From the cell containing the given text, extract its center point as (x, y) coordinate. 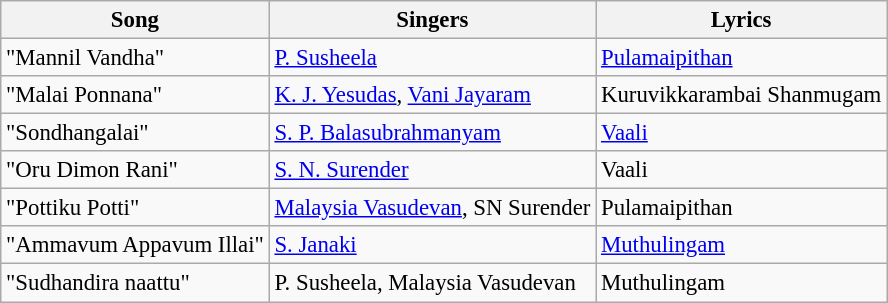
"Malai Ponnana" (135, 95)
S. P. Balasubrahmanyam (432, 133)
Lyrics (742, 20)
Singers (432, 20)
S. Janaki (432, 245)
"Sudhandira naattu" (135, 283)
P. Susheela (432, 58)
S. N. Surender (432, 170)
K. J. Yesudas, Vani Jayaram (432, 95)
"Mannil Vandha" (135, 58)
Kuruvikkarambai Shanmugam (742, 95)
P. Susheela, Malaysia Vasudevan (432, 283)
"Ammavum Appavum Illai" (135, 245)
"Sondhangalai" (135, 133)
"Pottiku Potti" (135, 208)
Song (135, 20)
Malaysia Vasudevan, SN Surender (432, 208)
"Oru Dimon Rani" (135, 170)
